Search for the cell housing the specified text and yield its [X, Y] center coordinate. 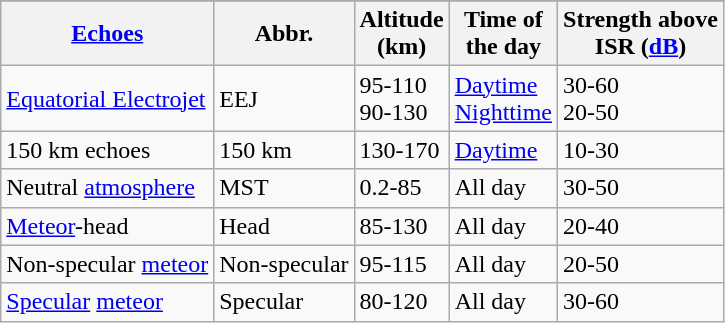
20-50 [641, 264]
150 km echoes [108, 150]
Meteor-head [108, 226]
95-115 [402, 264]
30-60 20-50 [641, 98]
130-170 [402, 150]
Specular meteor [108, 302]
Specular [284, 302]
Time of the day [503, 34]
30-60 [641, 302]
0.2-85 [402, 188]
Daytime Nighttime [503, 98]
Abbr. [284, 34]
80-120 [402, 302]
Non-specular meteor [108, 264]
20-40 [641, 226]
Strength above ISR (dB) [641, 34]
Non-specular [284, 264]
MST [284, 188]
150 km [284, 150]
30-50 [641, 188]
Daytime [503, 150]
EEJ [284, 98]
85-130 [402, 226]
Neutral atmosphere [108, 188]
Equatorial Electrojet [108, 98]
10-30 [641, 150]
95-110 90-130 [402, 98]
Altitude (km) [402, 34]
Echoes [108, 34]
Head [284, 226]
